Find where the given text appears and provide that cell's center as [X, Y] coordinate. 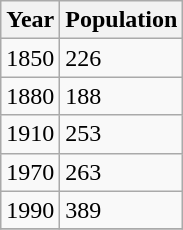
1850 [30, 58]
263 [122, 172]
389 [122, 210]
1990 [30, 210]
Year [30, 20]
226 [122, 58]
1910 [30, 134]
Population [122, 20]
253 [122, 134]
1880 [30, 96]
1970 [30, 172]
188 [122, 96]
